For the text-containing cell, return its midpoint in (x, y) coordinate format. 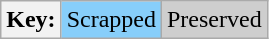
Preserved (214, 20)
Scrapped (111, 20)
Key: (31, 20)
